Find where the given text appears and provide that cell's center as [x, y] coordinate. 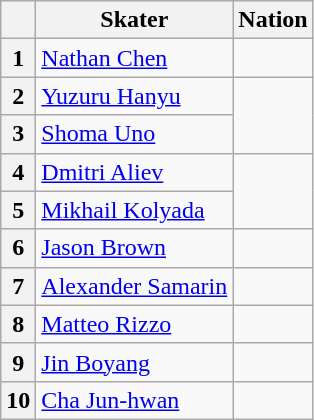
Alexander Samarin [134, 286]
4 [18, 172]
Cha Jun-hwan [134, 400]
9 [18, 362]
Yuzuru Hanyu [134, 96]
5 [18, 210]
8 [18, 324]
10 [18, 400]
Shoma Uno [134, 134]
1 [18, 58]
Skater [134, 20]
2 [18, 96]
Dmitri Aliev [134, 172]
7 [18, 286]
Jin Boyang [134, 362]
Nathan Chen [134, 58]
3 [18, 134]
6 [18, 248]
Nation [273, 20]
Mikhail Kolyada [134, 210]
Jason Brown [134, 248]
Matteo Rizzo [134, 324]
